Locate the cell with the specified text and output its [X, Y] center coordinate. 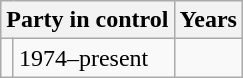
1974–present [94, 58]
Party in control [88, 20]
Years [208, 20]
